For the text-containing cell, return its midpoint in [X, Y] coordinate format. 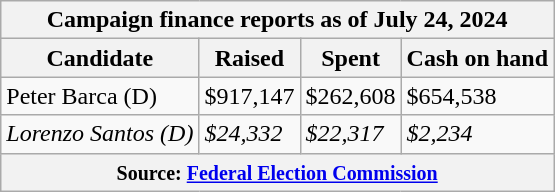
Peter Barca (D) [100, 96]
Spent [350, 58]
Raised [250, 58]
Source: Federal Election Commission [278, 172]
Campaign finance reports as of July 24, 2024 [278, 20]
$2,234 [477, 134]
$24,332 [250, 134]
$654,538 [477, 96]
$22,317 [350, 134]
Cash on hand [477, 58]
$262,608 [350, 96]
Candidate [100, 58]
$917,147 [250, 96]
Lorenzo Santos (D) [100, 134]
